Find where the given text appears and provide that cell's center as [x, y] coordinate. 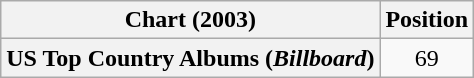
Position [427, 20]
US Top Country Albums (Billboard) [190, 58]
69 [427, 58]
Chart (2003) [190, 20]
